Find where the given text appears and provide that cell's center as [X, Y] coordinate. 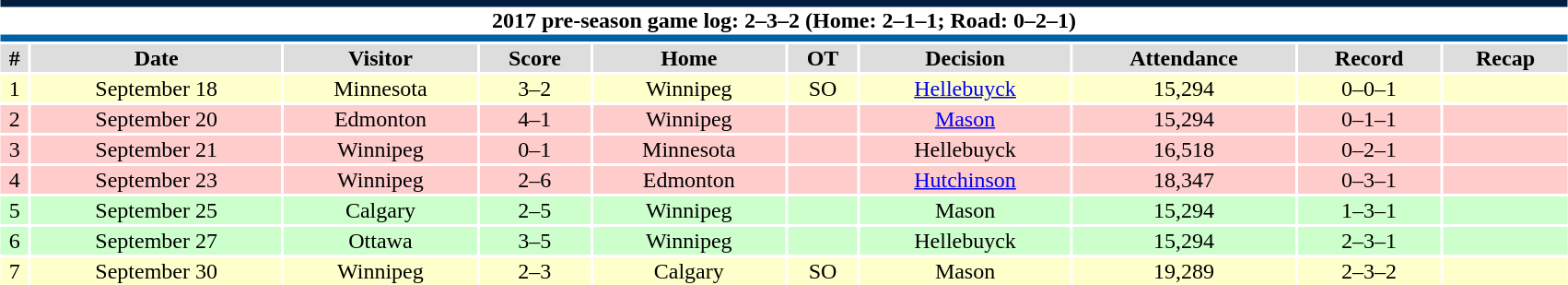
Score [534, 58]
2 [15, 119]
Visitor [380, 58]
2017 pre-season game log: 2–3–2 (Home: 2–1–1; Road: 0–2–1) [784, 20]
Recap [1505, 58]
0–1 [534, 149]
16,518 [1183, 149]
2–3–1 [1369, 241]
# [15, 58]
2–6 [534, 180]
0–1–1 [1369, 119]
4–1 [534, 119]
0–0–1 [1369, 89]
0–3–1 [1369, 180]
Hutchinson [965, 180]
September 21 [157, 149]
3 [15, 149]
6 [15, 241]
Home [689, 58]
OT [822, 58]
Record [1369, 58]
Decision [965, 58]
2–3 [534, 271]
1 [15, 89]
Date [157, 58]
September 18 [157, 89]
September 27 [157, 241]
Ottawa [380, 241]
19,289 [1183, 271]
5 [15, 210]
3–2 [534, 89]
2–5 [534, 210]
1–3–1 [1369, 210]
September 20 [157, 119]
Attendance [1183, 58]
September 23 [157, 180]
September 30 [157, 271]
7 [15, 271]
September 25 [157, 210]
18,347 [1183, 180]
2–3–2 [1369, 271]
0–2–1 [1369, 149]
3–5 [534, 241]
4 [15, 180]
